Output the [x, y] coordinate of the center of the cell containing the given text.  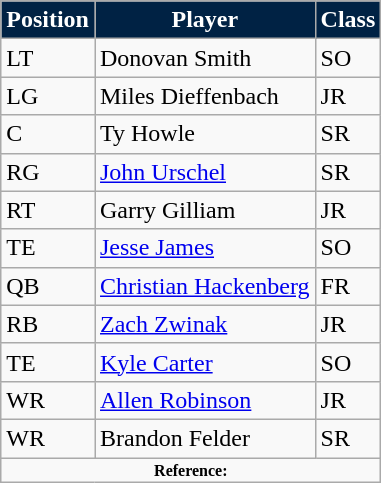
Donovan Smith [204, 58]
Player [204, 20]
Position [48, 20]
Zach Zwinak [204, 324]
FR [348, 286]
RT [48, 210]
RB [48, 324]
C [48, 134]
LT [48, 58]
Jesse James [204, 248]
QB [48, 286]
Brandon Felder [204, 438]
Christian Hackenberg [204, 286]
Reference: [191, 470]
Ty Howle [204, 134]
John Urschel [204, 172]
Allen Robinson [204, 400]
Class [348, 20]
RG [48, 172]
Garry Gilliam [204, 210]
Kyle Carter [204, 362]
LG [48, 96]
Miles Dieffenbach [204, 96]
